Return [x, y] of the center of cell containing provided text 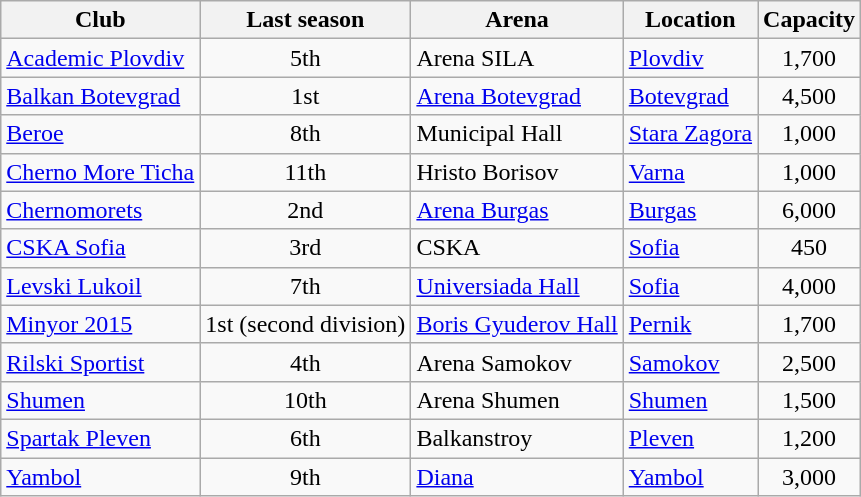
Varna [690, 172]
1st (second division) [306, 324]
Boris Gyuderov Hall [517, 324]
Spartak Pleven [100, 438]
Club [100, 20]
Stara Zagora [690, 134]
Arena Shumen [517, 400]
Capacity [810, 20]
Plovdiv [690, 58]
6th [306, 438]
Burgas [690, 210]
11th [306, 172]
Arena Botevgrad [517, 96]
1,200 [810, 438]
Arena Samokov [517, 362]
5th [306, 58]
10th [306, 400]
Pleven [690, 438]
Location [690, 20]
CSKA [517, 248]
2nd [306, 210]
Last season [306, 20]
Hristo Borisov [517, 172]
Universiada Hall [517, 286]
Diana [517, 477]
Cherno More Ticha [100, 172]
450 [810, 248]
3,000 [810, 477]
Beroe [100, 134]
Samokov [690, 362]
1st [306, 96]
4th [306, 362]
Balkanstroy [517, 438]
Rilski Sportist [100, 362]
CSKA Sofia [100, 248]
4,000 [810, 286]
1,500 [810, 400]
Botevgrad [690, 96]
Arena [517, 20]
Arena SILA [517, 58]
Levski Lukoil [100, 286]
Arena Burgas [517, 210]
Balkan Botevgrad [100, 96]
4,500 [810, 96]
Pernik [690, 324]
Municipal Hall [517, 134]
7th [306, 286]
Chernomorets [100, 210]
Academic Plovdiv [100, 58]
6,000 [810, 210]
3rd [306, 248]
2,500 [810, 362]
Minyor 2015 [100, 324]
9th [306, 477]
8th [306, 134]
